Scan for the cell matching the given text and deliver its (x, y) coordinate at center. 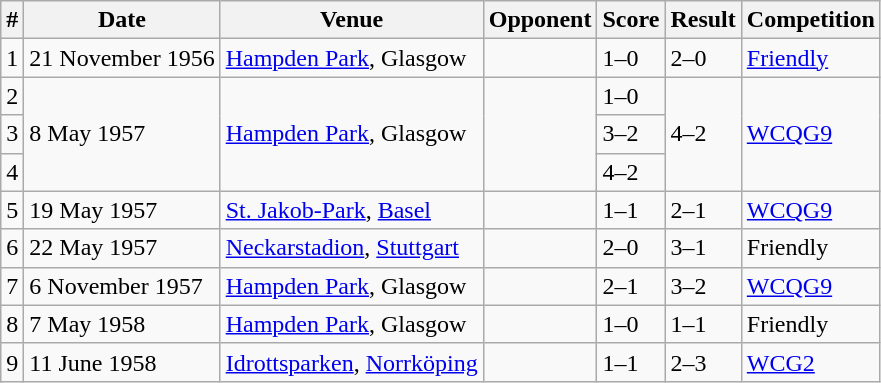
Competition (810, 20)
Neckarstadion, Stuttgart (352, 248)
Opponent (540, 20)
8 (12, 324)
1 (12, 58)
7 (12, 286)
Result (703, 20)
Idrottsparken, Norrköping (352, 362)
22 May 1957 (122, 248)
6 (12, 248)
Venue (352, 20)
7 May 1958 (122, 324)
9 (12, 362)
St. Jakob-Park, Basel (352, 210)
2–3 (703, 362)
6 November 1957 (122, 286)
21 November 1956 (122, 58)
19 May 1957 (122, 210)
11 June 1958 (122, 362)
2 (12, 96)
4 (12, 172)
WCG2 (810, 362)
3 (12, 134)
Score (631, 20)
3–1 (703, 248)
Date (122, 20)
5 (12, 210)
# (12, 20)
8 May 1957 (122, 134)
